Locate the cell with the specified text and output its (x, y) center coordinate. 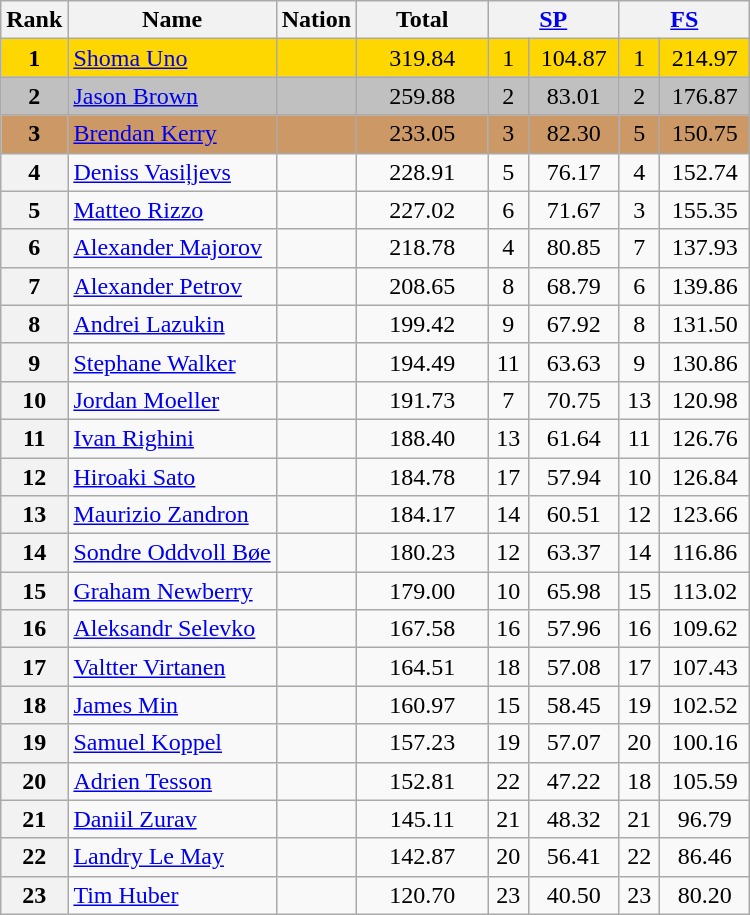
Rank (34, 20)
Shoma Uno (172, 58)
Nation (316, 20)
194.49 (422, 362)
152.74 (705, 172)
145.11 (422, 819)
Jason Brown (172, 96)
Stephane Walker (172, 362)
57.96 (574, 629)
123.66 (705, 515)
Total (422, 20)
142.87 (422, 857)
Deniss Vasiļjevs (172, 172)
Jordan Moeller (172, 400)
179.00 (422, 591)
96.79 (705, 819)
208.65 (422, 286)
Graham Newberry (172, 591)
SP (554, 20)
57.08 (574, 667)
83.01 (574, 96)
Landry Le May (172, 857)
126.84 (705, 477)
63.63 (574, 362)
100.16 (705, 743)
184.17 (422, 515)
86.46 (705, 857)
57.94 (574, 477)
48.32 (574, 819)
58.45 (574, 705)
40.50 (574, 895)
68.79 (574, 286)
Matteo Rizzo (172, 210)
120.70 (422, 895)
150.75 (705, 134)
Alexander Majorov (172, 248)
82.30 (574, 134)
113.02 (705, 591)
Tim Huber (172, 895)
191.73 (422, 400)
214.97 (705, 58)
Adrien Tesson (172, 781)
Sondre Oddvoll Bøe (172, 553)
57.07 (574, 743)
155.35 (705, 210)
180.23 (422, 553)
218.78 (422, 248)
65.98 (574, 591)
61.64 (574, 438)
259.88 (422, 96)
184.78 (422, 477)
227.02 (422, 210)
Andrei Lazukin (172, 324)
188.40 (422, 438)
James Min (172, 705)
80.85 (574, 248)
131.50 (705, 324)
Ivan Righini (172, 438)
120.98 (705, 400)
Hiroaki Sato (172, 477)
80.20 (705, 895)
109.62 (705, 629)
105.59 (705, 781)
167.58 (422, 629)
176.87 (705, 96)
157.23 (422, 743)
47.22 (574, 781)
Valtter Virtanen (172, 667)
71.67 (574, 210)
70.75 (574, 400)
63.37 (574, 553)
233.05 (422, 134)
67.92 (574, 324)
56.41 (574, 857)
76.17 (574, 172)
199.42 (422, 324)
130.86 (705, 362)
102.52 (705, 705)
137.93 (705, 248)
107.43 (705, 667)
60.51 (574, 515)
Samuel Koppel (172, 743)
116.86 (705, 553)
Name (172, 20)
Aleksandr Selevko (172, 629)
FS (684, 20)
228.91 (422, 172)
Maurizio Zandron (172, 515)
126.76 (705, 438)
139.86 (705, 286)
104.87 (574, 58)
Alexander Petrov (172, 286)
160.97 (422, 705)
319.84 (422, 58)
Daniil Zurav (172, 819)
152.81 (422, 781)
164.51 (422, 667)
Brendan Kerry (172, 134)
